Output the (X, Y) coordinate of the center of the cell containing the given text.  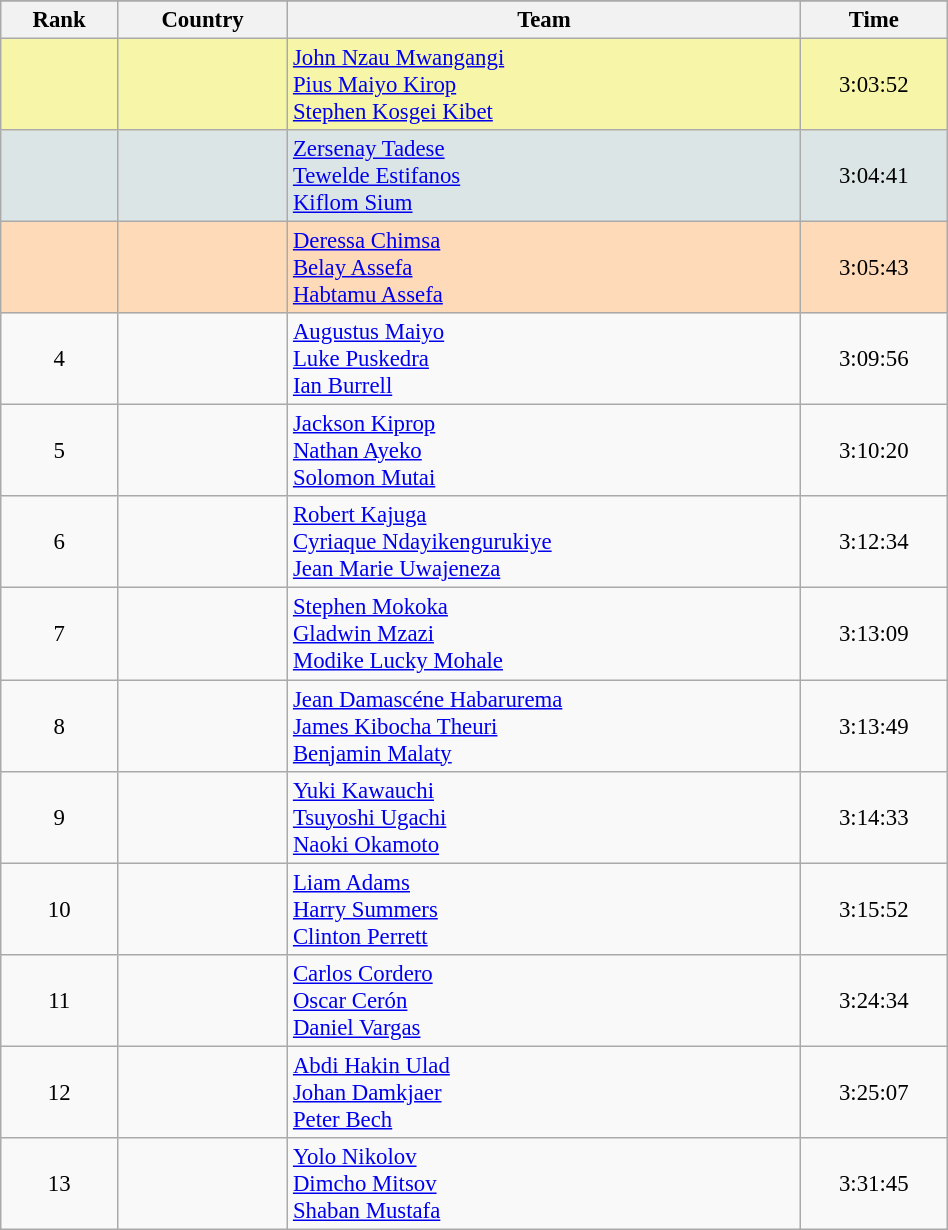
Yolo NikolovDimcho MitsovShaban Mustafa (544, 1184)
Robert KajugaCyriaque NdayikengurukiyeJean Marie Uwajeneza (544, 542)
Liam AdamsHarry SummersClinton Perrett (544, 909)
3:05:43 (874, 268)
3:24:34 (874, 1000)
9 (60, 817)
5 (60, 451)
11 (60, 1000)
Zersenay TadeseTewelde EstifanosKiflom Sium (544, 176)
Stephen MokokaGladwin MzaziModike Lucky Mohale (544, 634)
3:12:34 (874, 542)
7 (60, 634)
3:14:33 (874, 817)
3:31:45 (874, 1184)
John Nzau MwangangiPius Maiyo KiropStephen Kosgei Kibet (544, 85)
Deressa ChimsaBelay AssefaHabtamu Assefa (544, 268)
3:25:07 (874, 1092)
3:13:49 (874, 726)
Country (203, 20)
12 (60, 1092)
Rank (60, 20)
6 (60, 542)
8 (60, 726)
Time (874, 20)
4 (60, 359)
3:04:41 (874, 176)
Yuki KawauchiTsuyoshi UgachiNaoki Okamoto (544, 817)
Carlos CorderoOscar CerónDaniel Vargas (544, 1000)
3:15:52 (874, 909)
10 (60, 909)
Jackson KipropNathan AyekoSolomon Mutai (544, 451)
Team (544, 20)
3:03:52 (874, 85)
Jean Damascéne HabaruremaJames Kibocha TheuriBenjamin Malaty (544, 726)
13 (60, 1184)
3:09:56 (874, 359)
3:10:20 (874, 451)
Abdi Hakin UladJohan DamkjaerPeter Bech (544, 1092)
3:13:09 (874, 634)
Augustus MaiyoLuke PuskedraIan Burrell (544, 359)
